For the text-containing cell, return its midpoint in (X, Y) coordinate format. 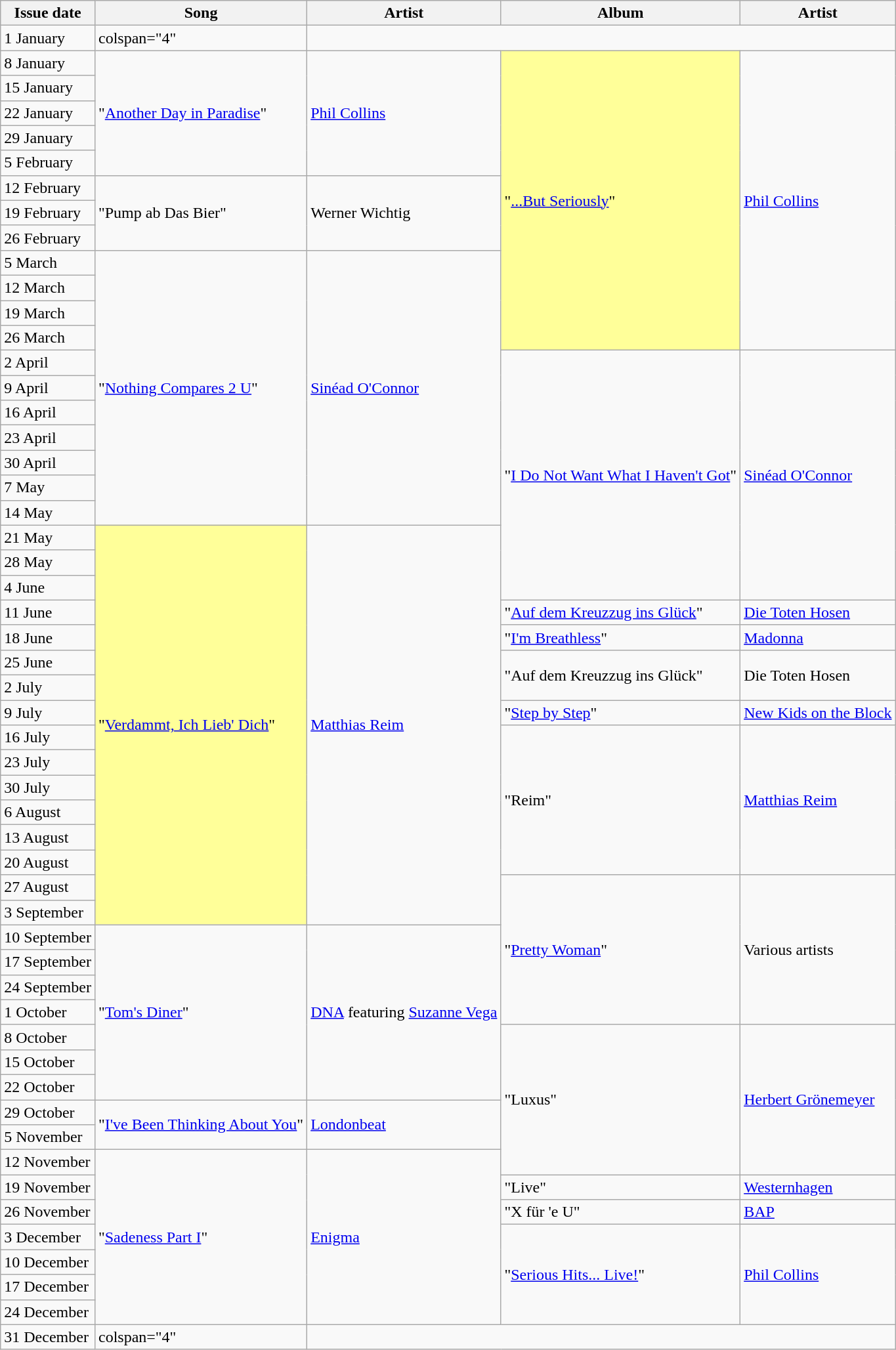
5 February (48, 163)
"Verdammt, Ich Lieb' Dich" (201, 725)
19 March (48, 313)
29 January (48, 138)
3 September (48, 912)
22 January (48, 113)
11 June (48, 612)
"Tom's Diner" (201, 1012)
6 August (48, 812)
Madonna (818, 637)
16 July (48, 738)
16 April (48, 413)
"Another Day in Paradise" (201, 113)
"Step by Step" (621, 712)
17 December (48, 1287)
7 May (48, 488)
10 September (48, 937)
Various artists (818, 950)
26 November (48, 1212)
"Nothing Compares 2 U" (201, 387)
"Serious Hits... Live!" (621, 1275)
8 January (48, 63)
"Luxus" (621, 1099)
DNA featuring Suzanne Vega (404, 1012)
15 October (48, 1062)
26 February (48, 238)
3 December (48, 1237)
24 September (48, 987)
"Sadeness Part I" (201, 1237)
31 December (48, 1337)
Enigma (404, 1237)
23 April (48, 438)
2 July (48, 687)
4 June (48, 587)
2 April (48, 363)
30 April (48, 463)
8 October (48, 1037)
18 June (48, 637)
1 January (48, 38)
BAP (818, 1212)
27 August (48, 887)
"Pretty Woman" (621, 950)
1 October (48, 1012)
5 March (48, 263)
"I Do Not Want What I Haven't Got" (621, 475)
19 November (48, 1187)
20 August (48, 862)
30 July (48, 788)
28 May (48, 562)
Song (201, 13)
13 August (48, 837)
Herbert Grönemeyer (818, 1099)
26 March (48, 338)
"Pump ab Das Bier" (201, 213)
24 December (48, 1312)
"Live" (621, 1187)
22 October (48, 1087)
10 December (48, 1262)
15 January (48, 88)
New Kids on the Block (818, 712)
17 September (48, 962)
"...But Seriously" (621, 201)
Westernhagen (818, 1187)
9 July (48, 712)
"X für 'e U" (621, 1212)
12 November (48, 1162)
Londonbeat (404, 1125)
14 May (48, 513)
21 May (48, 538)
"Reim" (621, 800)
9 April (48, 388)
12 March (48, 287)
"I'm Breathless" (621, 637)
23 July (48, 763)
Album (621, 13)
19 February (48, 213)
Werner Wichtig (404, 213)
12 February (48, 188)
Issue date (48, 13)
5 November (48, 1137)
29 October (48, 1112)
"I've Been Thinking About You" (201, 1125)
25 June (48, 662)
